Detect which cell encompasses the target text, then output its (x, y) center coordinate. 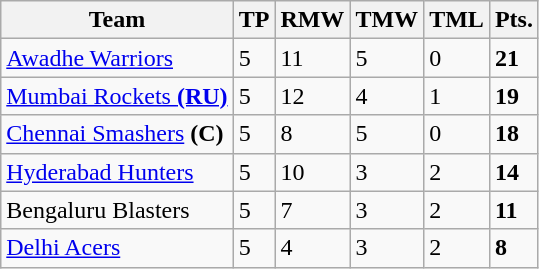
TML (457, 20)
18 (514, 134)
RMW (312, 20)
Chennai Smashers (C) (117, 134)
10 (312, 172)
Delhi Acers (117, 248)
21 (514, 58)
12 (312, 96)
TMW (387, 20)
Awadhe Warriors (117, 58)
14 (514, 172)
TP (254, 20)
Pts. (514, 20)
Mumbai Rockets (RU) (117, 96)
19 (514, 96)
7 (312, 210)
Bengaluru Blasters (117, 210)
Hyderabad Hunters (117, 172)
1 (457, 96)
Team (117, 20)
